Find where the given text appears and provide that cell's center as (x, y) coordinate. 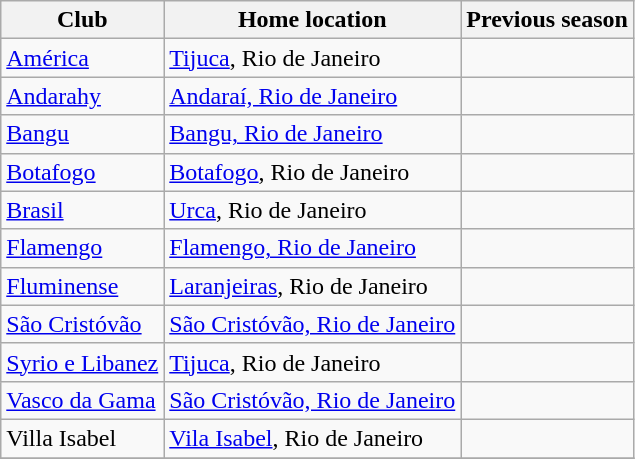
Club (82, 20)
São Cristóvão (82, 324)
Flamengo (82, 248)
Andaraí, Rio de Janeiro (312, 96)
Vila Isabel, Rio de Janeiro (312, 438)
Brasil (82, 210)
Syrio e Libanez (82, 362)
Previous season (548, 20)
Home location (312, 20)
Bangu, Rio de Janeiro (312, 134)
Laranjeiras, Rio de Janeiro (312, 286)
América (82, 58)
Urca, Rio de Janeiro (312, 210)
Botafogo (82, 172)
Flamengo, Rio de Janeiro (312, 248)
Villa Isabel (82, 438)
Botafogo, Rio de Janeiro (312, 172)
Vasco da Gama (82, 400)
Fluminense (82, 286)
Andarahy (82, 96)
Bangu (82, 134)
